From the cell containing the given text, extract its center point as (X, Y) coordinate. 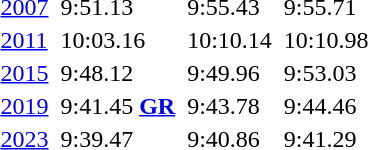
10:03.16 (118, 40)
9:41.45 GR (118, 106)
9:48.12 (118, 73)
10:10.14 (230, 40)
9:43.78 (230, 106)
9:49.96 (230, 73)
